Pinpoint the cell where the given text exists, returning its (X, Y) midpoint coordinate. 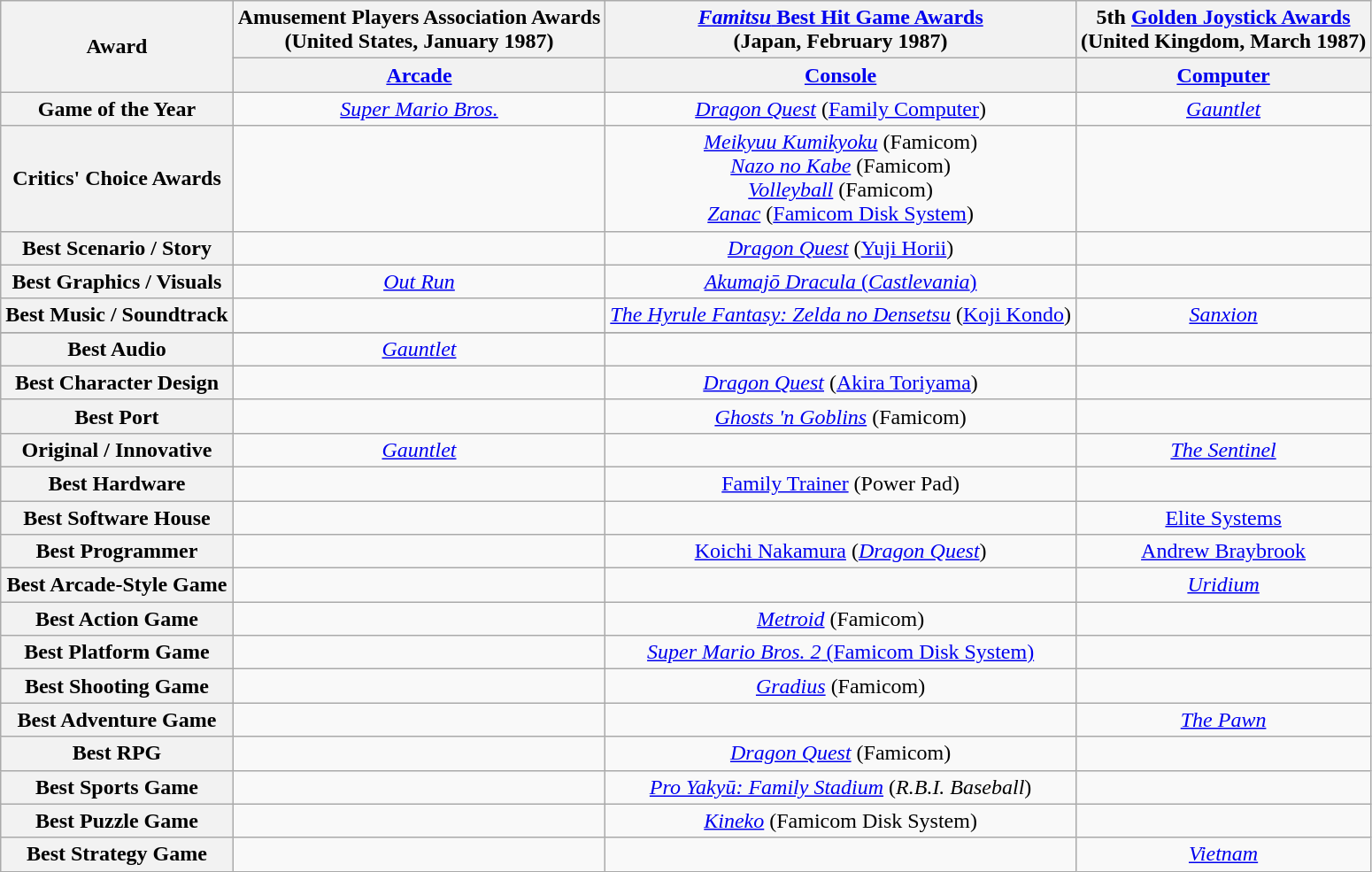
Elite Systems (1223, 518)
Best RPG (117, 753)
Best Graphics / Visuals (117, 282)
Super Mario Bros. 2 (Famicom Disk System) (841, 652)
Vietnam (1223, 854)
Arcade (420, 75)
Best Scenario / Story (117, 248)
Best Character Design (117, 382)
Super Mario Bros. (420, 109)
Gradius (Famicom) (841, 686)
Andrew Braybrook (1223, 552)
Pro Yakyū: Family Stadium (R.B.I. Baseball) (841, 787)
Akumajō Dracula (Castlevania) (841, 282)
Best Port (117, 416)
Dragon Quest (Famicom) (841, 753)
Family Trainer (Power Pad) (841, 483)
5th Golden Joystick Awards (United Kingdom, March 1987) (1223, 30)
Award (117, 46)
Computer (1223, 75)
Metroid (Famicom) (841, 619)
Best Audio (117, 349)
Console (841, 75)
Ghosts 'n Goblins (Famicom) (841, 416)
Famitsu Best Hit Game Awards (Japan, February 1987) (841, 30)
Dragon Quest (Akira Toriyama) (841, 382)
Best Strategy Game (117, 854)
Amusement Players Association Awards (United States, January 1987) (420, 30)
Uridium (1223, 585)
The Sentinel (1223, 450)
Best Sports Game (117, 787)
Best Programmer (117, 552)
The Hyrule Fantasy: Zelda no Densetsu (Koji Kondo) (841, 315)
The Pawn (1223, 720)
Game of the Year (117, 109)
Best Arcade-Style Game (117, 585)
Original / Innovative (117, 450)
Dragon Quest (Yuji Horii) (841, 248)
Best Action Game (117, 619)
Meikyuu Kumikyoku (Famicom) Nazo no Kabe (Famicom) Volleyball (Famicom) Zanac (Famicom Disk System) (841, 179)
Best Adventure Game (117, 720)
Koichi Nakamura (Dragon Quest) (841, 552)
Out Run (420, 282)
Best Platform Game (117, 652)
Best Hardware (117, 483)
Sanxion (1223, 315)
Kineko (Famicom Disk System) (841, 821)
Best Music / Soundtrack (117, 315)
Dragon Quest (Family Computer) (841, 109)
Best Software House (117, 518)
Critics' Choice Awards (117, 179)
Best Puzzle Game (117, 821)
Best Shooting Game (117, 686)
